For the text-containing cell, return its midpoint in (X, Y) coordinate format. 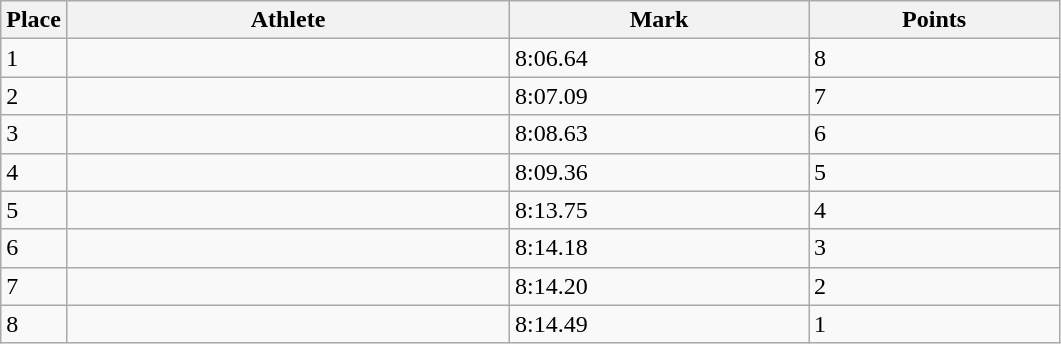
8:07.09 (660, 96)
8:14.20 (660, 286)
Points (934, 20)
8:06.64 (660, 58)
8:13.75 (660, 210)
Mark (660, 20)
Athlete (288, 20)
8:14.18 (660, 248)
8:14.49 (660, 324)
Place (34, 20)
8:08.63 (660, 134)
8:09.36 (660, 172)
